For the text-containing cell, return its midpoint in [x, y] coordinate format. 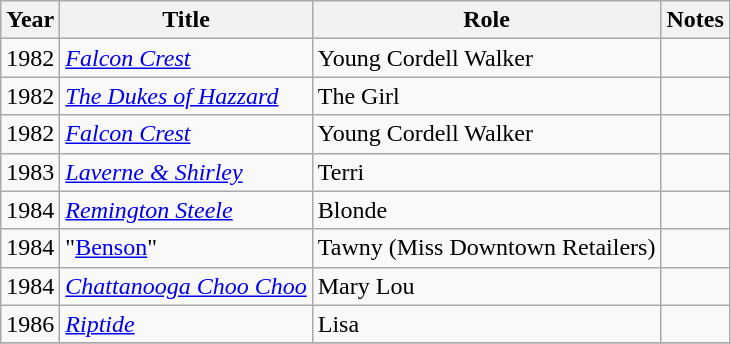
1986 [30, 324]
1983 [30, 172]
Year [30, 20]
Lisa [486, 324]
Tawny (Miss Downtown Retailers) [486, 248]
"Benson" [186, 248]
Notes [695, 20]
The Dukes of Hazzard [186, 96]
The Girl [486, 96]
Terri [486, 172]
Chattanooga Choo Choo [186, 286]
Laverne & Shirley [186, 172]
Title [186, 20]
Role [486, 20]
Remington Steele [186, 210]
Riptide [186, 324]
Mary Lou [486, 286]
Blonde [486, 210]
